Scan for the cell matching the given text and deliver its (X, Y) coordinate at center. 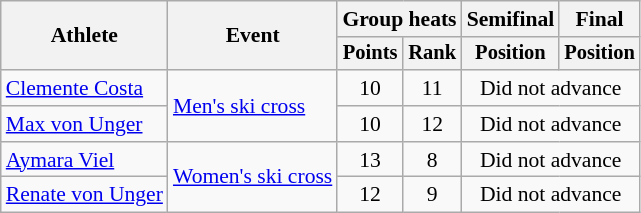
9 (432, 195)
Rank (432, 54)
11 (432, 88)
Clemente Costa (84, 88)
Renate von Unger (84, 195)
Semifinal (511, 19)
Athlete (84, 36)
Group heats (399, 19)
8 (432, 160)
Women's ski cross (252, 178)
13 (370, 160)
Points (370, 54)
Men's ski cross (252, 106)
Final (599, 19)
Event (252, 36)
Aymara Viel (84, 160)
Max von Unger (84, 124)
